Scan for the cell matching the given text and deliver its [x, y] coordinate at center. 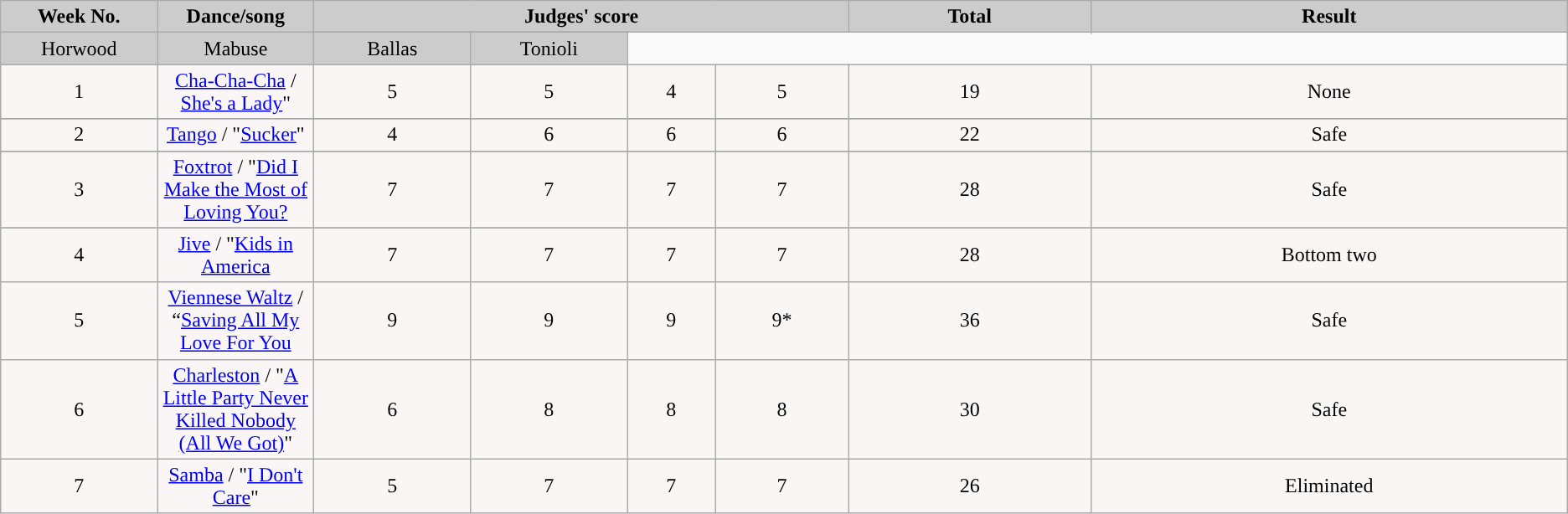
Ballas [392, 49]
Week No. [79, 17]
36 [970, 321]
3 [79, 189]
Mabuse [236, 49]
Samba / "I Don't Care" [236, 486]
Foxtrot / "Did I Make the Most of Loving You? [236, 189]
19 [970, 92]
9* [782, 321]
Result [1328, 17]
Horwood [79, 49]
30 [970, 409]
Tango / "Sucker" [236, 135]
Judges' score [581, 17]
22 [970, 135]
Bottom two [1328, 254]
Cha-Cha-Cha / She's a Lady" [236, 92]
Dance/song [236, 17]
Total [970, 17]
26 [970, 486]
2 [79, 135]
Viennese Waltz / “Saving All My Love For You [236, 321]
Jive / "Kids in America [236, 254]
Tonioli [549, 49]
1 [79, 92]
None [1328, 92]
Eliminated [1328, 486]
Charleston / "A Little Party Never Killed Nobody (All We Got)" [236, 409]
